Detect which cell encompasses the target text, then output its [x, y] center coordinate. 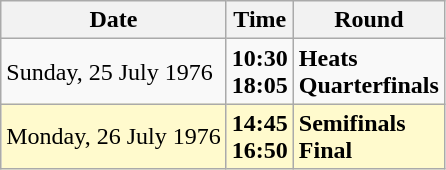
Date [114, 20]
10:3018:05 [260, 72]
Round [368, 20]
SemifinalsFinal [368, 136]
14:4516:50 [260, 136]
Monday, 26 July 1976 [114, 136]
Time [260, 20]
Sunday, 25 July 1976 [114, 72]
HeatsQuarterfinals [368, 72]
